Extract the (X, Y) coordinate from the center of the cell holding the provided text.  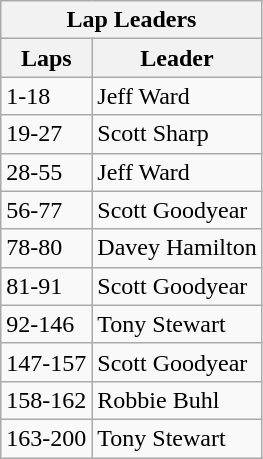
Davey Hamilton (177, 248)
Laps (46, 58)
56-77 (46, 210)
92-146 (46, 324)
163-200 (46, 438)
1-18 (46, 96)
81-91 (46, 286)
Robbie Buhl (177, 400)
19-27 (46, 134)
Lap Leaders (132, 20)
158-162 (46, 400)
147-157 (46, 362)
Scott Sharp (177, 134)
Leader (177, 58)
28-55 (46, 172)
78-80 (46, 248)
